Return (X, Y) of the center of cell containing provided text 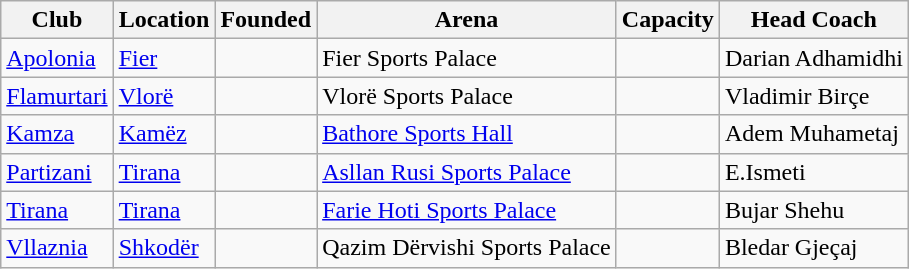
Apolonia (57, 58)
Vladimir Birçe (814, 96)
Fier Sports Palace (467, 58)
Partizani (57, 172)
Bledar Gjeçaj (814, 248)
Capacity (668, 20)
Founded (266, 20)
E.Ismeti (814, 172)
Shkodër (164, 248)
Bathore Sports Hall (467, 134)
Darian Adhamidhi (814, 58)
Head Coach (814, 20)
Vlorë (164, 96)
Farie Hoti Sports Palace (467, 210)
Location (164, 20)
Bujar Shehu (814, 210)
Kamza (57, 134)
Kamëz (164, 134)
Asllan Rusi Sports Palace (467, 172)
Qazim Dërvishi Sports Palace (467, 248)
Club (57, 20)
Vllaznia (57, 248)
Fier (164, 58)
Arena (467, 20)
Vlorë Sports Palace (467, 96)
Adem Muhametaj (814, 134)
Flamurtari (57, 96)
